From the cell containing the given text, extract its center point as [X, Y] coordinate. 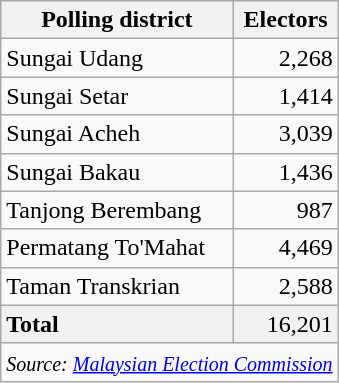
Permatang To'Mahat [117, 248]
987 [286, 210]
Source: Malaysian Election Commission [170, 362]
16,201 [286, 324]
1,414 [286, 96]
Sungai Setar [117, 96]
Polling district [117, 20]
2,588 [286, 286]
Taman Transkrian [117, 286]
Sungai Udang [117, 58]
Total [117, 324]
1,436 [286, 172]
Sungai Acheh [117, 134]
Electors [286, 20]
Tanjong Berembang [117, 210]
2,268 [286, 58]
3,039 [286, 134]
4,469 [286, 248]
Sungai Bakau [117, 172]
